For the text-containing cell, return its midpoint in (x, y) coordinate format. 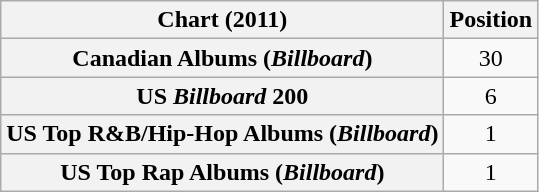
Canadian Albums (Billboard) (222, 58)
6 (491, 96)
Chart (2011) (222, 20)
US Billboard 200 (222, 96)
30 (491, 58)
Position (491, 20)
US Top Rap Albums (Billboard) (222, 172)
US Top R&B/Hip-Hop Albums (Billboard) (222, 134)
